Pinpoint the cell where the given text exists, returning its [X, Y] midpoint coordinate. 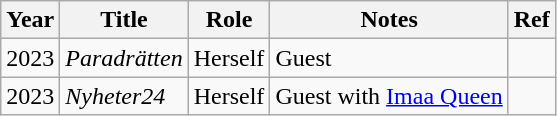
Title [124, 20]
Paradrätten [124, 58]
Ref [532, 20]
Role [229, 20]
Nyheter24 [124, 96]
Notes [389, 20]
Year [30, 20]
Guest [389, 58]
Guest with Imaa Queen [389, 96]
